Find where the given text appears and provide that cell's center as (X, Y) coordinate. 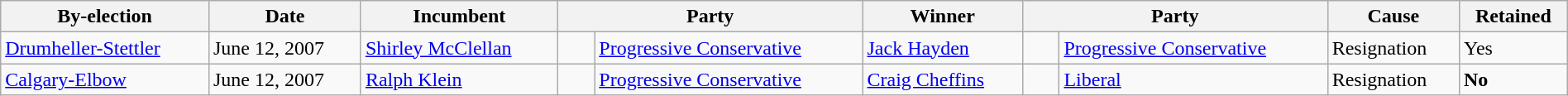
Retained (1513, 17)
No (1513, 79)
Winner (943, 17)
Date (284, 17)
Incumbent (459, 17)
Yes (1513, 48)
Drumheller-Stettler (105, 48)
Ralph Klein (459, 79)
Craig Cheffins (943, 79)
By-election (105, 17)
Jack Hayden (943, 48)
Shirley McClellan (459, 48)
Calgary-Elbow (105, 79)
Liberal (1193, 79)
Cause (1393, 17)
